Output the [x, y] coordinate of the center of the cell containing the given text.  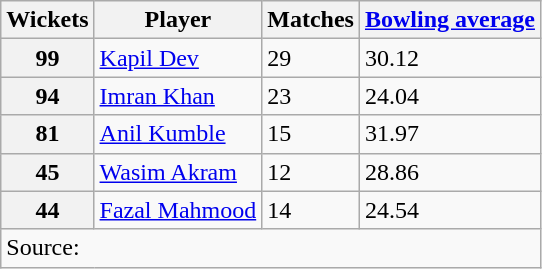
31.97 [450, 134]
Wasim Akram [178, 172]
30.12 [450, 58]
28.86 [450, 172]
81 [48, 134]
15 [311, 134]
Player [178, 20]
Fazal Mahmood [178, 210]
Matches [311, 20]
14 [311, 210]
45 [48, 172]
Imran Khan [178, 96]
Anil Kumble [178, 134]
99 [48, 58]
94 [48, 96]
Bowling average [450, 20]
24.54 [450, 210]
44 [48, 210]
Source: [271, 248]
29 [311, 58]
Kapil Dev [178, 58]
Wickets [48, 20]
24.04 [450, 96]
23 [311, 96]
12 [311, 172]
